Determine the [X, Y] coordinate at the center of the cell enclosing the given text.  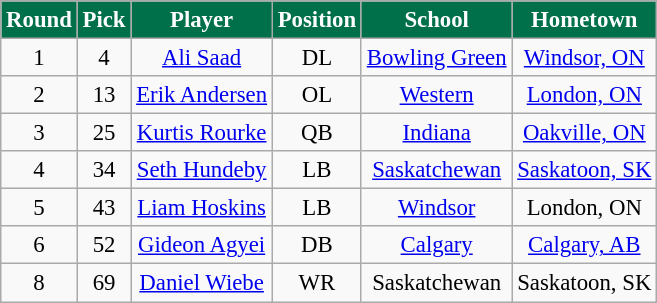
Pick [104, 20]
School [436, 20]
Seth Hundeby [202, 170]
OL [316, 95]
25 [104, 133]
52 [104, 245]
Bowling Green [436, 58]
Player [202, 20]
DL [316, 58]
6 [39, 245]
1 [39, 58]
Calgary, AB [584, 245]
Ali Saad [202, 58]
Daniel Wiebe [202, 283]
13 [104, 95]
Western [436, 95]
DB [316, 245]
Windsor [436, 208]
Round [39, 20]
69 [104, 283]
2 [39, 95]
Gideon Agyei [202, 245]
Kurtis Rourke [202, 133]
8 [39, 283]
3 [39, 133]
Indiana [436, 133]
34 [104, 170]
Position [316, 20]
43 [104, 208]
5 [39, 208]
Liam Hoskins [202, 208]
Oakville, ON [584, 133]
Windsor, ON [584, 58]
WR [316, 283]
Erik Andersen [202, 95]
Hometown [584, 20]
Calgary [436, 245]
QB [316, 133]
